Return the (X, Y) coordinate for the center point of the cell that contains the specified text.  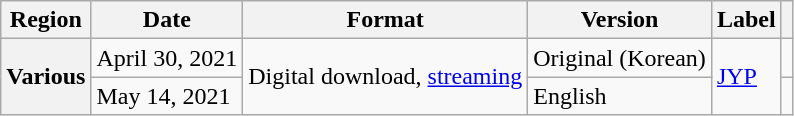
Format (386, 20)
Original (Korean) (620, 58)
Label (746, 20)
May 14, 2021 (167, 96)
Digital download, streaming (386, 77)
Version (620, 20)
JYP (746, 77)
April 30, 2021 (167, 58)
Various (46, 77)
Region (46, 20)
English (620, 96)
Date (167, 20)
